Pinpoint the cell where the given text exists, returning its [X, Y] midpoint coordinate. 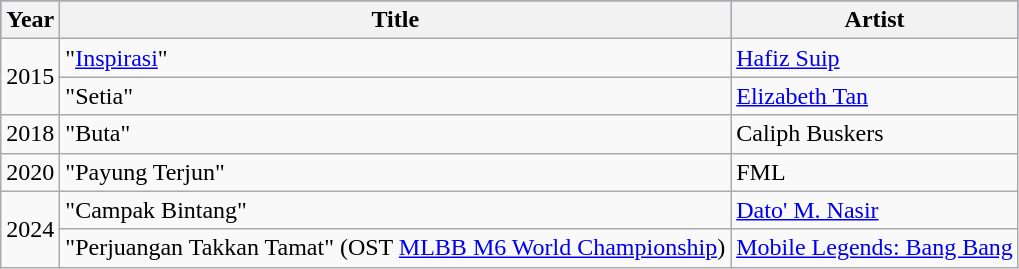
2015 [30, 77]
"Inspirasi" [396, 58]
Title [396, 20]
"Payung Terjun" [396, 172]
2024 [30, 229]
"Buta" [396, 134]
"Perjuangan Takkan Tamat" (OST MLBB M6 World Championship) [396, 248]
"Setia" [396, 96]
2018 [30, 134]
Elizabeth Tan [875, 96]
2020 [30, 172]
FML [875, 172]
Year [30, 20]
Artist [875, 20]
Hafiz Suip [875, 58]
Mobile Legends: Bang Bang [875, 248]
Dato' M. Nasir [875, 210]
Caliph Buskers [875, 134]
"Campak Bintang" [396, 210]
